Search for the cell housing the specified text and yield its [x, y] center coordinate. 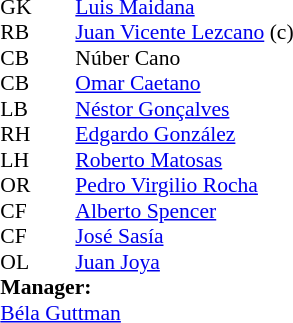
RH [19, 135]
OL [19, 262]
LB [19, 109]
Juan Joya [184, 262]
RB [19, 33]
Juan Vicente Lezcano (c) [184, 33]
OR [19, 185]
José Sasía [184, 237]
Núber Cano [184, 58]
Edgardo González [184, 135]
Roberto Matosas [184, 160]
LH [19, 160]
Pedro Virgilio Rocha [184, 185]
Manager: [146, 287]
Néstor Gonçalves [184, 109]
Omar Caetano [184, 83]
Alberto Spencer [184, 211]
